For the text-containing cell, return its midpoint in (x, y) coordinate format. 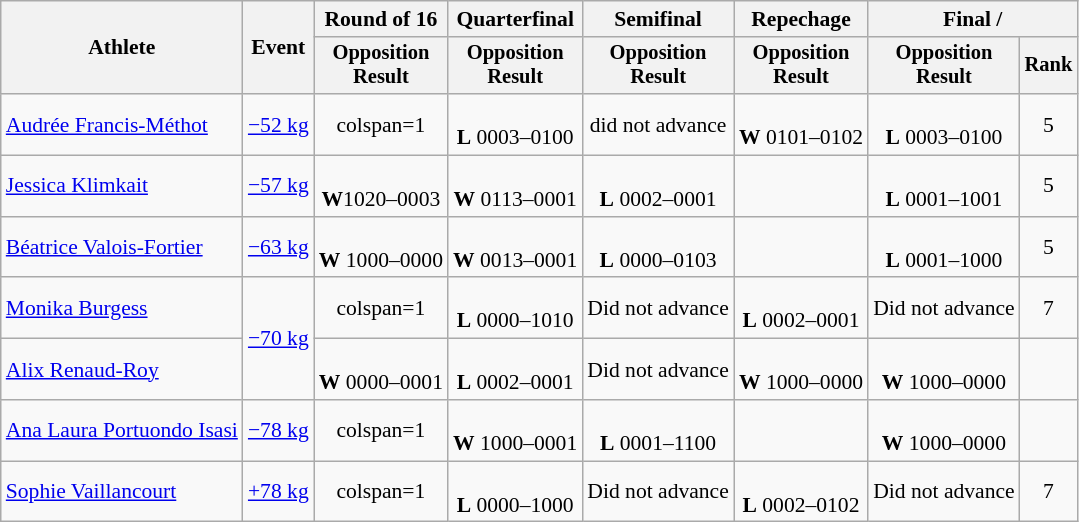
Alix Renaud-Roy (122, 370)
L 0000–1010 (515, 308)
did not advance (658, 124)
Sophie Vaillancourt (122, 492)
Monika Burgess (122, 308)
Béatrice Valois-Fortier (122, 248)
Jessica Klimkait (122, 186)
−57 kg (278, 186)
W 0013–0001 (515, 248)
−78 kg (278, 430)
W1020–0003 (381, 186)
+78 kg (278, 492)
Semifinal (658, 19)
W 0000–0001 (381, 370)
−70 kg (278, 339)
L 0001–1001 (944, 186)
L 0000–0103 (658, 248)
L 0000–1000 (515, 492)
Repechage (801, 19)
W 0101–0102 (801, 124)
Event (278, 48)
L 0001–1100 (658, 430)
Ana Laura Portuondo Isasi (122, 430)
Audrée Francis-Méthot (122, 124)
−52 kg (278, 124)
Round of 16 (381, 19)
W 0113–0001 (515, 186)
Rank (1049, 66)
−63 kg (278, 248)
Quarterfinal (515, 19)
Final / (972, 19)
Athlete (122, 48)
W 1000–0001 (515, 430)
L 0002–0102 (801, 492)
L 0001–1000 (944, 248)
